Capture the cell that displays the provided text and extract its [x, y] central coordinate. 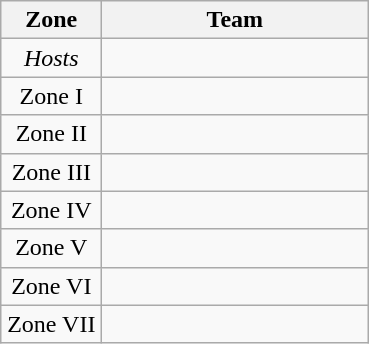
Zone II [52, 134]
Team [235, 20]
Zone IV [52, 210]
Zone I [52, 96]
Zone V [52, 248]
Zone VI [52, 286]
Hosts [52, 58]
Zone VII [52, 324]
Zone III [52, 172]
Zone [52, 20]
